Capture the cell that displays the provided text and extract its (x, y) central coordinate. 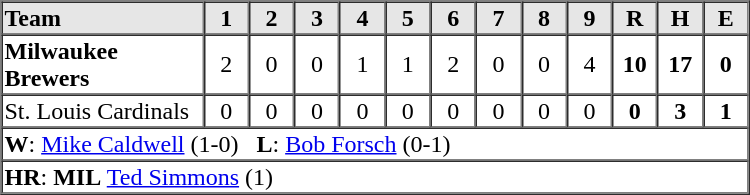
8 (544, 18)
R (634, 18)
5 (408, 18)
H (680, 18)
9 (590, 18)
St. Louis Cardinals (103, 110)
Team (103, 18)
6 (452, 18)
17 (680, 64)
Milwaukee Brewers (103, 64)
7 (498, 18)
E (726, 18)
10 (634, 64)
W: Mike Caldwell (1-0) L: Bob Forsch (0-1) (376, 144)
HR: MIL Ted Simmons (1) (376, 176)
